Output the [X, Y] coordinate of the center of the cell containing the given text.  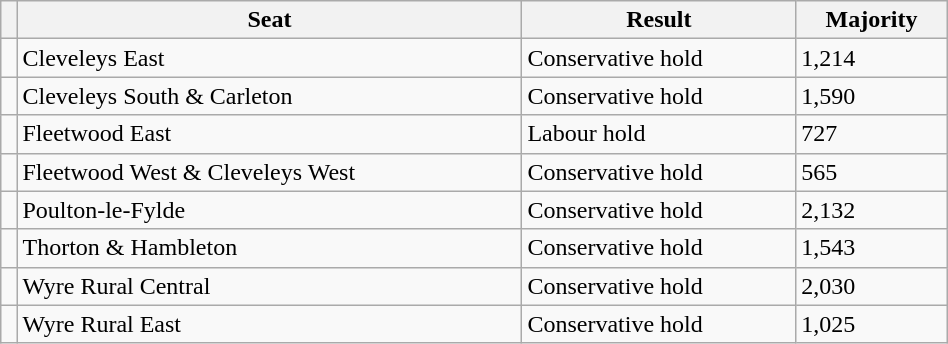
Wyre Rural East [270, 324]
1,025 [872, 324]
Labour hold [659, 134]
1,543 [872, 248]
Fleetwood West & Cleveleys West [270, 172]
2,030 [872, 286]
565 [872, 172]
2,132 [872, 210]
Result [659, 20]
1,590 [872, 96]
Cleveleys South & Carleton [270, 96]
Fleetwood East [270, 134]
1,214 [872, 58]
Cleveleys East [270, 58]
Wyre Rural Central [270, 286]
Majority [872, 20]
Thorton & Hambleton [270, 248]
727 [872, 134]
Seat [270, 20]
Poulton-le-Fylde [270, 210]
